For the text-containing cell, return its midpoint in (x, y) coordinate format. 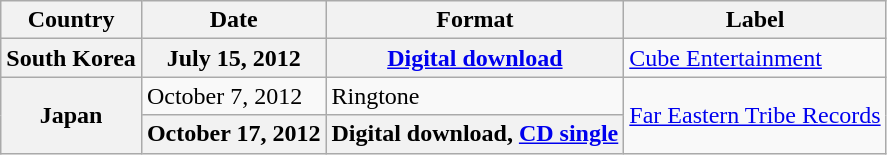
Digital download, CD single (475, 134)
Ringtone (475, 96)
Far Eastern Tribe Records (755, 115)
Country (72, 20)
Japan (72, 115)
Date (234, 20)
October 17, 2012 (234, 134)
South Korea (72, 58)
Format (475, 20)
Digital download (475, 58)
July 15, 2012 (234, 58)
October 7, 2012 (234, 96)
Cube Entertainment (755, 58)
Label (755, 20)
